From the cell containing the given text, extract its center point as (x, y) coordinate. 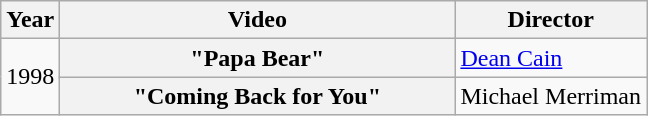
Dean Cain (551, 58)
Video (258, 20)
Year (30, 20)
Michael Merriman (551, 96)
1998 (30, 77)
Director (551, 20)
"Papa Bear" (258, 58)
"Coming Back for You" (258, 96)
